Return (X, Y) of the center of cell containing provided text 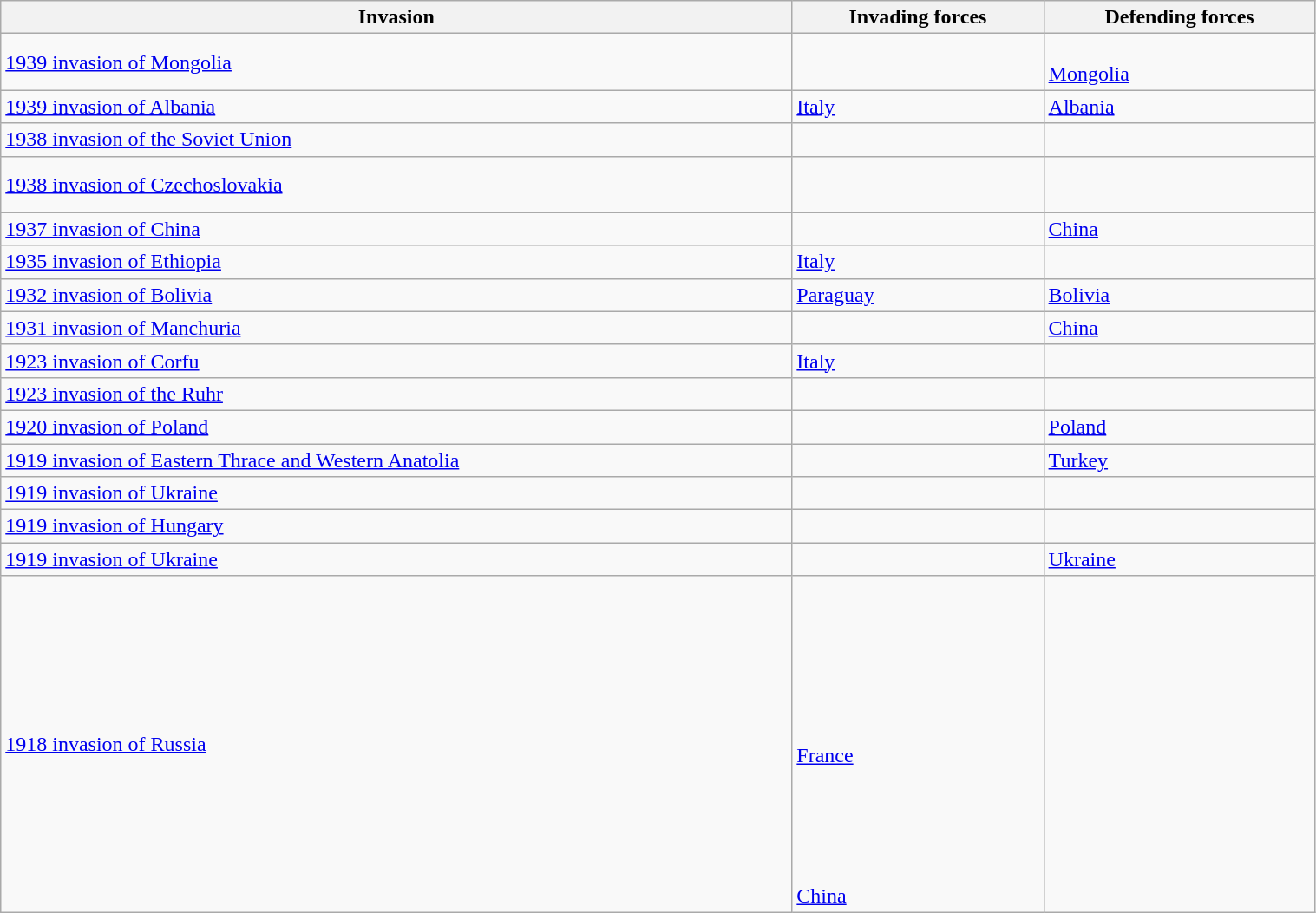
Poland (1180, 427)
1918 invasion of Russia (396, 744)
Albania (1180, 107)
France China (918, 744)
1938 invasion of the Soviet Union (396, 140)
1935 invasion of Ethiopia (396, 262)
Bolivia (1180, 295)
1939 invasion of Mongolia (396, 62)
1932 invasion of Bolivia (396, 295)
Turkey (1180, 460)
1931 invasion of Manchuria (396, 328)
Paraguay (918, 295)
1937 invasion of China (396, 229)
Invading forces (918, 17)
Defending forces (1180, 17)
1923 invasion of Corfu (396, 361)
1919 invasion of Hungary (396, 526)
1920 invasion of Poland (396, 427)
1938 invasion of Czechoslovakia (396, 184)
1939 invasion of Albania (396, 107)
Invasion (396, 17)
Mongolia (1180, 62)
1923 invasion of the Ruhr (396, 394)
1919 invasion of Eastern Thrace and Western Anatolia (396, 460)
Ukraine (1180, 559)
